Return the (X, Y) coordinate for the center point of the cell that contains the specified text.  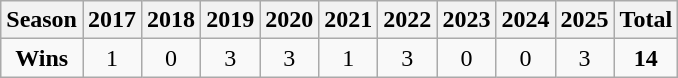
14 (646, 58)
2022 (408, 20)
2024 (526, 20)
2020 (290, 20)
Wins (42, 58)
Season (42, 20)
2018 (172, 20)
Total (646, 20)
2023 (466, 20)
2019 (230, 20)
2017 (112, 20)
2021 (348, 20)
2025 (584, 20)
